Capture the cell that displays the provided text and extract its (X, Y) central coordinate. 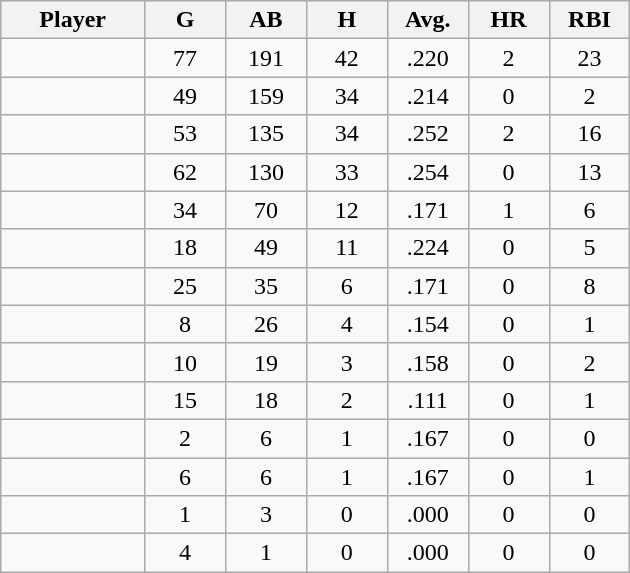
.224 (428, 248)
62 (186, 172)
33 (346, 172)
G (186, 20)
26 (266, 324)
.254 (428, 172)
12 (346, 210)
191 (266, 58)
25 (186, 286)
42 (346, 58)
19 (266, 362)
RBI (590, 20)
.158 (428, 362)
.154 (428, 324)
70 (266, 210)
10 (186, 362)
AB (266, 20)
H (346, 20)
13 (590, 172)
135 (266, 134)
35 (266, 286)
77 (186, 58)
Avg. (428, 20)
.252 (428, 134)
159 (266, 96)
15 (186, 400)
53 (186, 134)
.220 (428, 58)
.214 (428, 96)
23 (590, 58)
.111 (428, 400)
Player (73, 20)
11 (346, 248)
130 (266, 172)
5 (590, 248)
16 (590, 134)
HR (508, 20)
